Determine the (X, Y) coordinate at the center of the cell enclosing the given text.  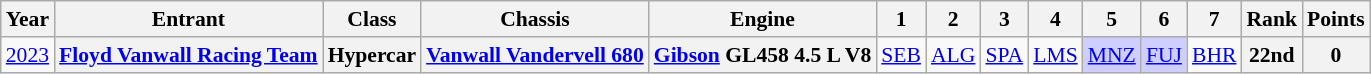
2023 (28, 55)
4 (1056, 19)
Floyd Vanwall Racing Team (188, 55)
1 (901, 19)
Year (28, 19)
FUJ (1164, 55)
SEB (901, 55)
22nd (1272, 55)
Rank (1272, 19)
BHR (1214, 55)
3 (1004, 19)
Gibson GL458 4.5 L V8 (762, 55)
7 (1214, 19)
Entrant (188, 19)
6 (1164, 19)
Class (372, 19)
ALG (953, 55)
Hypercar (372, 55)
Chassis (535, 19)
Points (1336, 19)
0 (1336, 55)
MNZ (1112, 55)
Vanwall Vandervell 680 (535, 55)
LMS (1056, 55)
5 (1112, 19)
2 (953, 19)
SPA (1004, 55)
Engine (762, 19)
